Identify which cell holds the provided text, then report its [x, y] central coordinate. 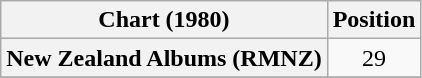
Chart (1980) [164, 20]
29 [374, 58]
New Zealand Albums (RMNZ) [164, 58]
Position [374, 20]
